Provide the [X, Y] coordinate of the cell's center where the given text is located.  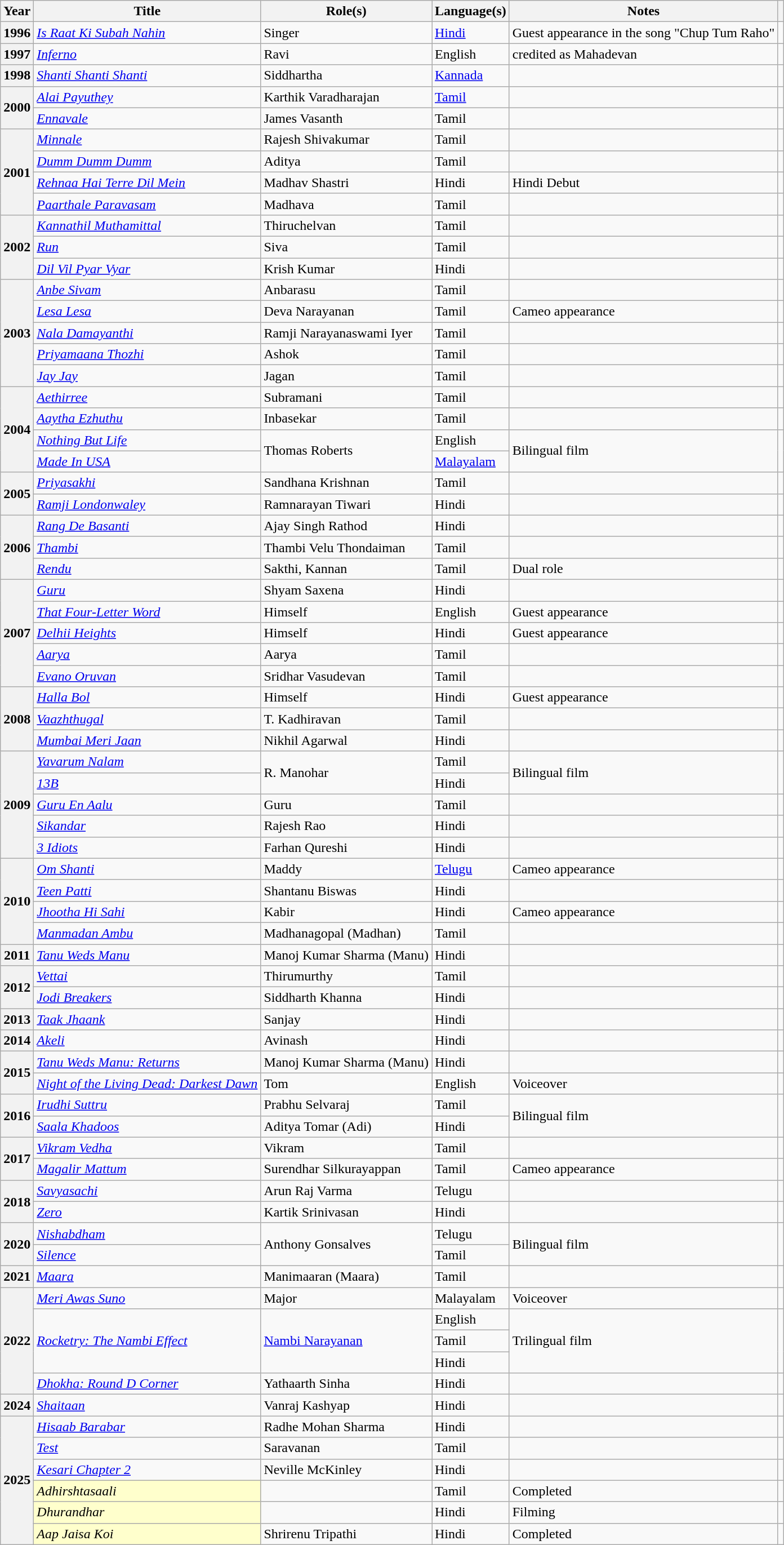
Yavarum Nalam [148, 762]
Paarthale Paravasam [148, 204]
Tanu Weds Manu: Returns [148, 1062]
Siddharth Khanna [346, 998]
Is Raat Ki Subah Nahin [148, 33]
Madhanagopal (Madhan) [346, 933]
Vettai [148, 976]
Sanjay [346, 1019]
Madhava [346, 204]
2018 [17, 1201]
Maddy [346, 869]
Mumbai Meri Jaan [148, 740]
Nikhil Agarwal [346, 740]
Dual role [643, 569]
Tanu Weds Manu [148, 955]
Savyasachi [148, 1191]
Ramji Narayanaswami Iyer [346, 333]
Maara [148, 1276]
Made In USA [148, 461]
Rajesh Shivakumar [346, 140]
Sandhana Krishnan [346, 483]
Arun Raj Varma [346, 1191]
Rang De Basanti [148, 526]
Deva Narayanan [346, 312]
Dumm Dumm Dumm [148, 161]
3 Idiots [148, 847]
Night of the Living Dead: Darkest Dawn [148, 1084]
Thirumurthy [346, 976]
Vikram Vedha [148, 1148]
Run [148, 247]
2007 [17, 633]
Taak Jhaank [148, 1019]
2005 [17, 494]
Vanraj Kashyap [346, 1405]
Halla Bol [148, 698]
2025 [17, 1480]
Aap Jaisa Koi [148, 1534]
Krish Kumar [346, 269]
Anbe Sivam [148, 290]
Thambi Velu Thondaiman [346, 547]
2016 [17, 1116]
Shantanu Biswas [346, 890]
T. Kadhiravan [346, 719]
Jodi Breakers [148, 998]
Major [346, 1298]
Shrirenu Tripathi [346, 1534]
Siva [346, 247]
credited as Mahadevan [643, 54]
Shyam Saxena [346, 590]
Yathaarth Sinha [346, 1384]
Inbasekar [346, 419]
2003 [17, 333]
Anthony Gonsalves [346, 1244]
Dhokha: Round D Corner [148, 1384]
Nishabdham [148, 1233]
Kabir [346, 912]
Nala Damayanthi [148, 333]
Dil Vil Pyar Vyar [148, 269]
Dhurandhar [148, 1512]
Madhav Shastri [346, 183]
2022 [17, 1340]
Ramji Londonwaley [148, 504]
Ashok [346, 354]
Thiruchelvan [346, 225]
Saala Khadoos [148, 1126]
Magalir Mattum [148, 1169]
Thomas Roberts [346, 451]
Om Shanti [148, 869]
Role(s) [346, 11]
Nambi Narayanan [346, 1341]
Silence [148, 1255]
2001 [17, 172]
Rendu [148, 569]
R. Manohar [346, 772]
1996 [17, 33]
That Four-Letter Word [148, 611]
2015 [17, 1073]
Kartik Srinivasan [346, 1212]
Zero [148, 1212]
2000 [17, 108]
2017 [17, 1158]
Sikandar [148, 826]
Aditya Tomar (Adi) [346, 1126]
Ravi [346, 54]
Ramnarayan Tiwari [346, 504]
Priyamaana Thozhi [148, 354]
Ajay Singh Rathod [346, 526]
Vikram [346, 1148]
Teen Patti [148, 890]
Subramani [346, 397]
2004 [17, 429]
Thambi [148, 547]
Shaitaan [148, 1405]
Irudhi Suttru [148, 1105]
2013 [17, 1019]
Hisaab Barabar [148, 1427]
2024 [17, 1405]
Shanti Shanti Shanti [148, 76]
2008 [17, 719]
Farhan Qureshi [346, 847]
James Vasanth [346, 118]
Adhirshtasaali [148, 1491]
1998 [17, 76]
Singer [346, 33]
Guru En Aalu [148, 805]
Meri Awas Suno [148, 1298]
Alai Payuthey [148, 97]
2021 [17, 1276]
1997 [17, 54]
Aaytha Ezhuthu [148, 419]
Jhootha Hi Sahi [148, 912]
Trilingual film [643, 1341]
2011 [17, 955]
Prabhu Selvaraj [346, 1105]
Jay Jay [148, 376]
Evano Oruvan [148, 676]
Year [17, 11]
Kannathil Muthamittal [148, 225]
Ennavale [148, 118]
Akeli [148, 1041]
Jagan [346, 376]
Minnale [148, 140]
Saravanan [346, 1448]
Guest appearance in the song "Chup Tum Raho" [643, 33]
Aethirree [148, 397]
Rocketry: The Nambi Effect [148, 1341]
Notes [643, 11]
Aditya [346, 161]
Test [148, 1448]
2009 [17, 805]
Kesari Chapter 2 [148, 1469]
Filming [643, 1512]
Rehnaa Hai Terre Dil Mein [148, 183]
Rajesh Rao [346, 826]
Avinash [346, 1041]
Radhe Mohan Sharma [346, 1427]
Manimaaran (Maara) [346, 1276]
2006 [17, 547]
Sakthi, Kannan [346, 569]
Lesa Lesa [148, 312]
Title [148, 11]
2002 [17, 247]
Kannada [470, 76]
Siddhartha [346, 76]
2020 [17, 1244]
Surendhar Silkurayappan [346, 1169]
Language(s) [470, 11]
Anbarasu [346, 290]
Tom [346, 1084]
Inferno [148, 54]
Hindi Debut [643, 183]
Vaazhthugal [148, 719]
2010 [17, 901]
Delhii Heights [148, 633]
Sridhar Vasudevan [346, 676]
Neville McKinley [346, 1469]
2012 [17, 987]
Manmadan Ambu [148, 933]
13B [148, 783]
2014 [17, 1041]
Priyasakhi [148, 483]
Karthik Varadharajan [346, 97]
Nothing But Life [148, 440]
